Pinpoint the cell where the given text exists, returning its [X, Y] midpoint coordinate. 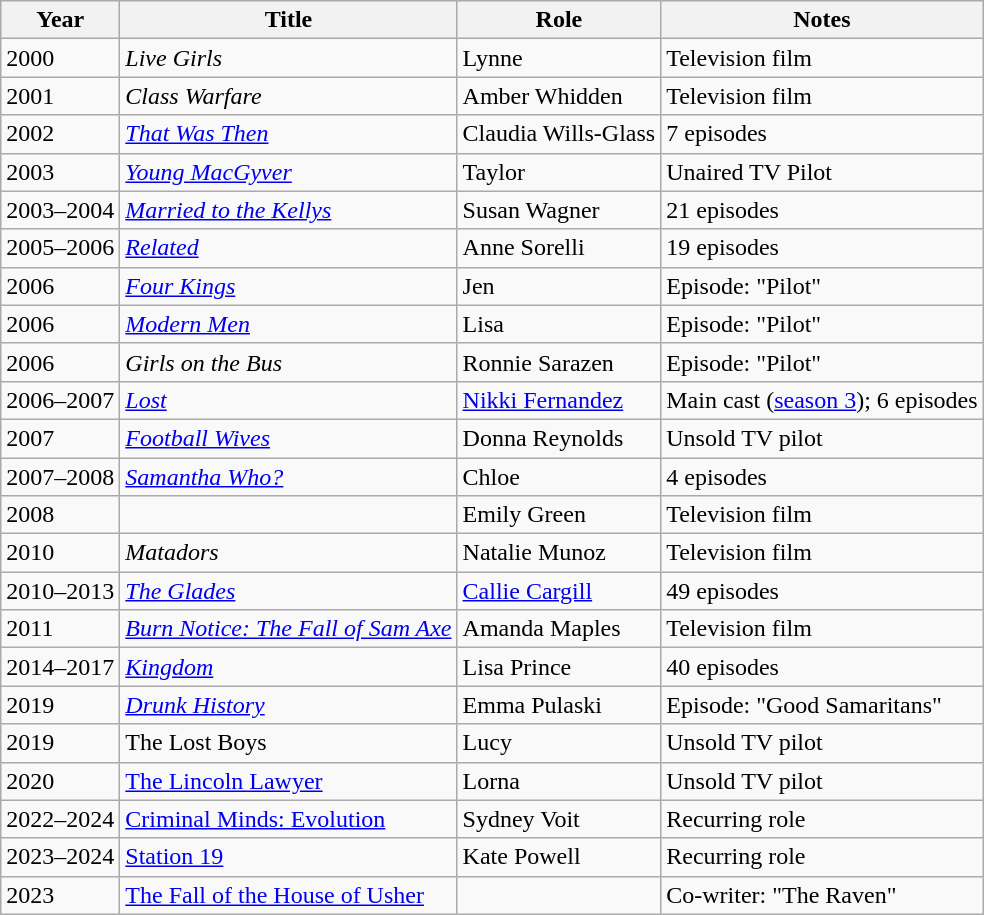
Co-writer: "The Raven" [822, 895]
Emily Green [559, 515]
Kingdom [288, 667]
Criminal Minds: Evolution [288, 819]
19 episodes [822, 248]
Title [288, 20]
49 episodes [822, 591]
Football Wives [288, 438]
Station 19 [288, 857]
Lisa [559, 324]
2000 [60, 58]
Lost [288, 400]
Lucy [559, 743]
2003–2004 [60, 210]
Jen [559, 286]
Main cast (season 3); 6 episodes [822, 400]
The Fall of the House of Usher [288, 895]
Unaired TV Pilot [822, 172]
Donna Reynolds [559, 438]
Kate Powell [559, 857]
The Lost Boys [288, 743]
2008 [60, 515]
The Lincoln Lawyer [288, 781]
Natalie Munoz [559, 553]
Drunk History [288, 705]
2023 [60, 895]
Episode: "Good Samaritans" [822, 705]
2005–2006 [60, 248]
Sydney Voit [559, 819]
2003 [60, 172]
Chloe [559, 477]
Live Girls [288, 58]
Samantha Who? [288, 477]
Girls on the Bus [288, 362]
Amber Whidden [559, 96]
4 episodes [822, 477]
Notes [822, 20]
Callie Cargill [559, 591]
Married to the Kellys [288, 210]
21 episodes [822, 210]
2014–2017 [60, 667]
2010 [60, 553]
Role [559, 20]
The Glades [288, 591]
Lorna [559, 781]
Matadors [288, 553]
2006–2007 [60, 400]
2020 [60, 781]
2007 [60, 438]
That Was Then [288, 134]
Four Kings [288, 286]
2001 [60, 96]
Burn Notice: The Fall of Sam Axe [288, 629]
Class Warfare [288, 96]
Year [60, 20]
2011 [60, 629]
2007–2008 [60, 477]
Young MacGyver [288, 172]
40 episodes [822, 667]
Claudia Wills-Glass [559, 134]
2002 [60, 134]
Emma Pulaski [559, 705]
Susan Wagner [559, 210]
Lynne [559, 58]
Modern Men [288, 324]
Amanda Maples [559, 629]
Nikki Fernandez [559, 400]
Lisa Prince [559, 667]
7 episodes [822, 134]
Ronnie Sarazen [559, 362]
Related [288, 248]
Taylor [559, 172]
2010–2013 [60, 591]
2023–2024 [60, 857]
2022–2024 [60, 819]
Anne Sorelli [559, 248]
